Determine the (x, y) coordinate at the center of the cell enclosing the given text.  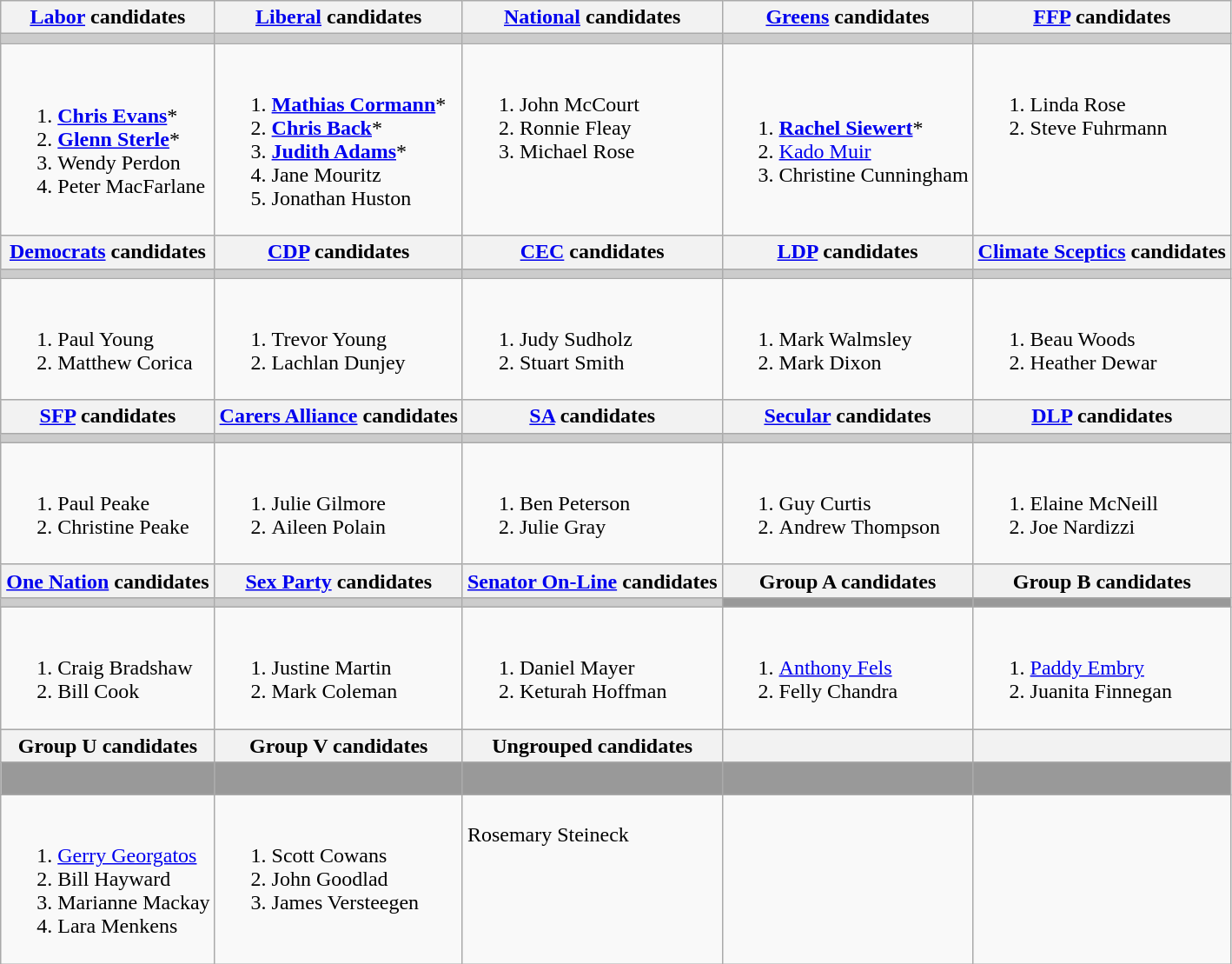
Group A candidates (848, 581)
Carers Alliance candidates (339, 416)
Sex Party candidates (339, 581)
Craig BradshawBill Cook (108, 668)
Labor candidates (108, 17)
Trevor YoungLachlan Dunjey (339, 339)
Group V candidates (339, 745)
CDP candidates (339, 252)
Linda RoseSteve Fuhrmann (1102, 139)
Rachel Siewert*Kado MuirChristine Cunningham (848, 139)
Paul PeakeChristine Peake (108, 503)
Chris Evans*Glenn Sterle*Wendy PerdonPeter MacFarlane (108, 139)
John McCourtRonnie FleayMichael Rose (593, 139)
Ben PetersonJulie Gray (593, 503)
Julie GilmoreAileen Polain (339, 503)
Mark WalmsleyMark Dixon (848, 339)
CEC candidates (593, 252)
Ungrouped candidates (593, 745)
Liberal candidates (339, 17)
Elaine McNeillJoe Nardizzi (1102, 503)
Scott CowansJohn GoodladJames Versteegen (339, 880)
Paul YoungMatthew Corica (108, 339)
National candidates (593, 17)
Senator On-Line candidates (593, 581)
Mathias Cormann*Chris Back*Judith Adams*Jane MouritzJonathan Huston (339, 139)
Beau WoodsHeather Dewar (1102, 339)
Guy CurtisAndrew Thompson (848, 503)
Greens candidates (848, 17)
Anthony FelsFelly Chandra (848, 668)
Paddy EmbryJuanita Finnegan (1102, 668)
Group U candidates (108, 745)
Judy SudholzStuart Smith (593, 339)
Climate Sceptics candidates (1102, 252)
DLP candidates (1102, 416)
Daniel MayerKeturah Hoffman (593, 668)
FFP candidates (1102, 17)
Democrats candidates (108, 252)
Secular candidates (848, 416)
Justine MartinMark Coleman (339, 668)
One Nation candidates (108, 581)
Group B candidates (1102, 581)
Gerry GeorgatosBill HaywardMarianne MackayLara Menkens (108, 880)
SA candidates (593, 416)
Rosemary Steineck (593, 880)
LDP candidates (848, 252)
SFP candidates (108, 416)
